Detect which cell encompasses the target text, then output its (X, Y) center coordinate. 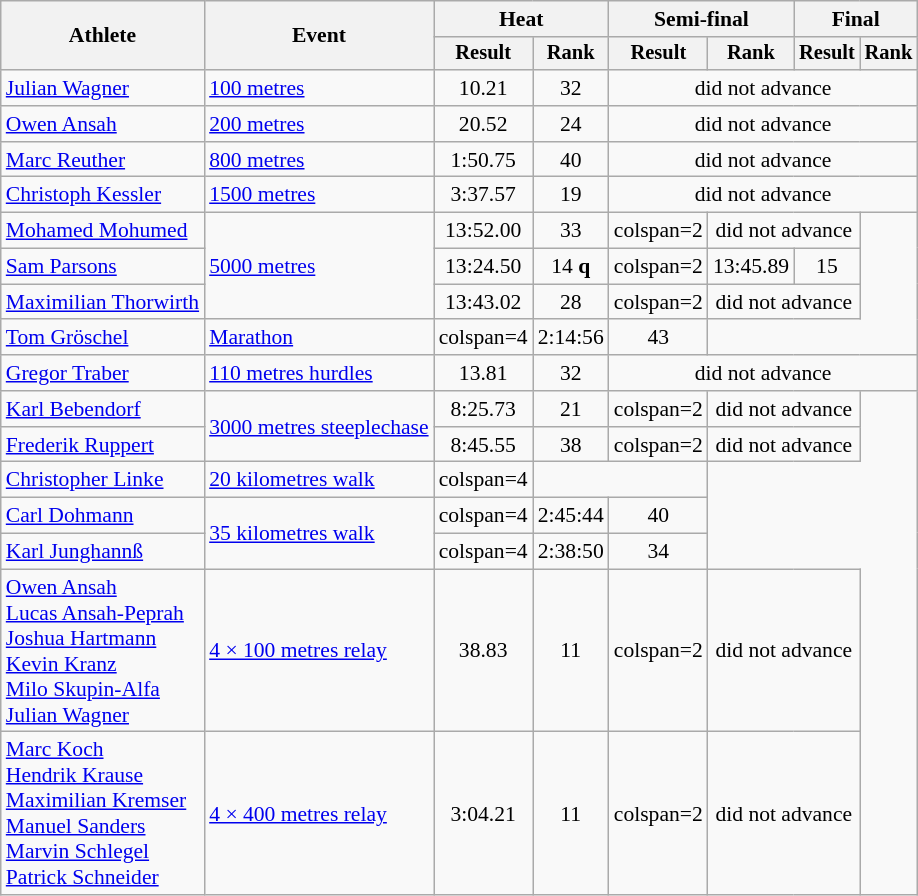
200 metres (319, 124)
800 metres (319, 160)
Karl Junghannß (102, 552)
38 (571, 445)
3000 metres steeplechase (319, 426)
1:50.75 (484, 160)
13:43.02 (484, 302)
5000 metres (319, 266)
4 × 400 metres relay (319, 814)
Maximilian Thorwirth (102, 302)
Christopher Linke (102, 480)
13.81 (484, 373)
21 (571, 409)
Frederik Ruppert (102, 445)
33 (571, 231)
38.83 (484, 650)
28 (571, 302)
Marc KochHendrik KrauseMaximilian KremserManuel SandersMarvin SchlegelPatrick Schneider (102, 814)
24 (571, 124)
Julian Wagner (102, 88)
34 (658, 552)
100 metres (319, 88)
13:45.89 (751, 267)
Semi-final (702, 19)
Athlete (102, 36)
3:37.57 (484, 195)
Owen Ansah (102, 124)
Sam Parsons (102, 267)
20 kilometres walk (319, 480)
Karl Bebendorf (102, 409)
Marathon (319, 338)
20.52 (484, 124)
Owen AnsahLucas Ansah-PeprahJoshua HartmannKevin KranzMilo Skupin-AlfaJulian Wagner (102, 650)
1500 metres (319, 195)
110 metres hurdles (319, 373)
Carl Dohmann (102, 516)
Heat (522, 19)
8:25.73 (484, 409)
Mohamed Mohumed (102, 231)
35 kilometres walk (319, 534)
Gregor Traber (102, 373)
15 (827, 267)
3:04.21 (484, 814)
2:45:44 (571, 516)
14 q (571, 267)
2:38:50 (571, 552)
4 × 100 metres relay (319, 650)
Marc Reuther (102, 160)
2:14:56 (571, 338)
Tom Gröschel (102, 338)
13:52.00 (484, 231)
8:45.55 (484, 445)
Christoph Kessler (102, 195)
19 (571, 195)
Final (856, 19)
10.21 (484, 88)
13:24.50 (484, 267)
Event (319, 36)
43 (658, 338)
